Extract the (x, y) coordinate from the center of the cell holding the provided text.  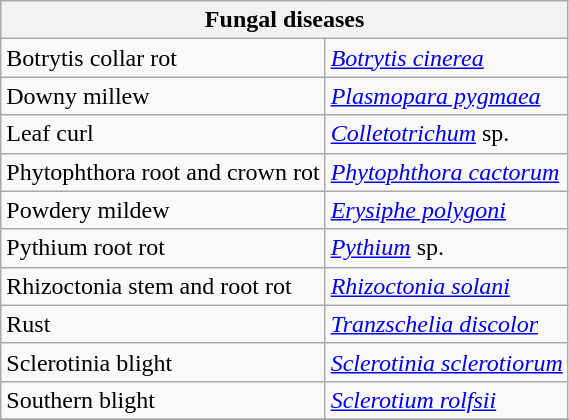
Phytophthora root and crown rot (163, 172)
Sclerotinia blight (163, 362)
Tranzschelia discolor (446, 324)
Southern blight (163, 400)
Pythium sp. (446, 248)
Downy millew (163, 96)
Sclerotinia sclerotiorum (446, 362)
Phytophthora cactorum (446, 172)
Rust (163, 324)
Leaf curl (163, 134)
Fungal diseases (285, 20)
Botrytis cinerea (446, 58)
Colletotrichum sp. (446, 134)
Rhizoctonia solani (446, 286)
Botrytis collar rot (163, 58)
Erysiphe polygoni (446, 210)
Pythium root rot (163, 248)
Powdery mildew (163, 210)
Plasmopara pygmaea (446, 96)
Rhizoctonia stem and root rot (163, 286)
Sclerotium rolfsii (446, 400)
